Locate the cell with the specified text and output its (x, y) center coordinate. 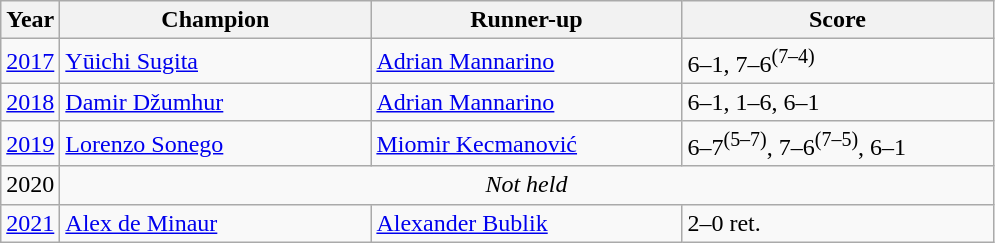
Alexander Bublik (526, 223)
2–0 ret. (838, 223)
Champion (216, 20)
6–7(5–7), 7–6(7–5), 6–1 (838, 144)
2017 (30, 62)
2019 (30, 144)
2018 (30, 102)
Year (30, 20)
Score (838, 20)
6–1, 7–6(7–4) (838, 62)
Not held (526, 185)
2021 (30, 223)
Lorenzo Sonego (216, 144)
Yūichi Sugita (216, 62)
6–1, 1–6, 6–1 (838, 102)
Miomir Kecmanović (526, 144)
2020 (30, 185)
Damir Džumhur (216, 102)
Runner-up (526, 20)
Alex de Minaur (216, 223)
